Output the (X, Y) coordinate of the center of the cell containing the given text.  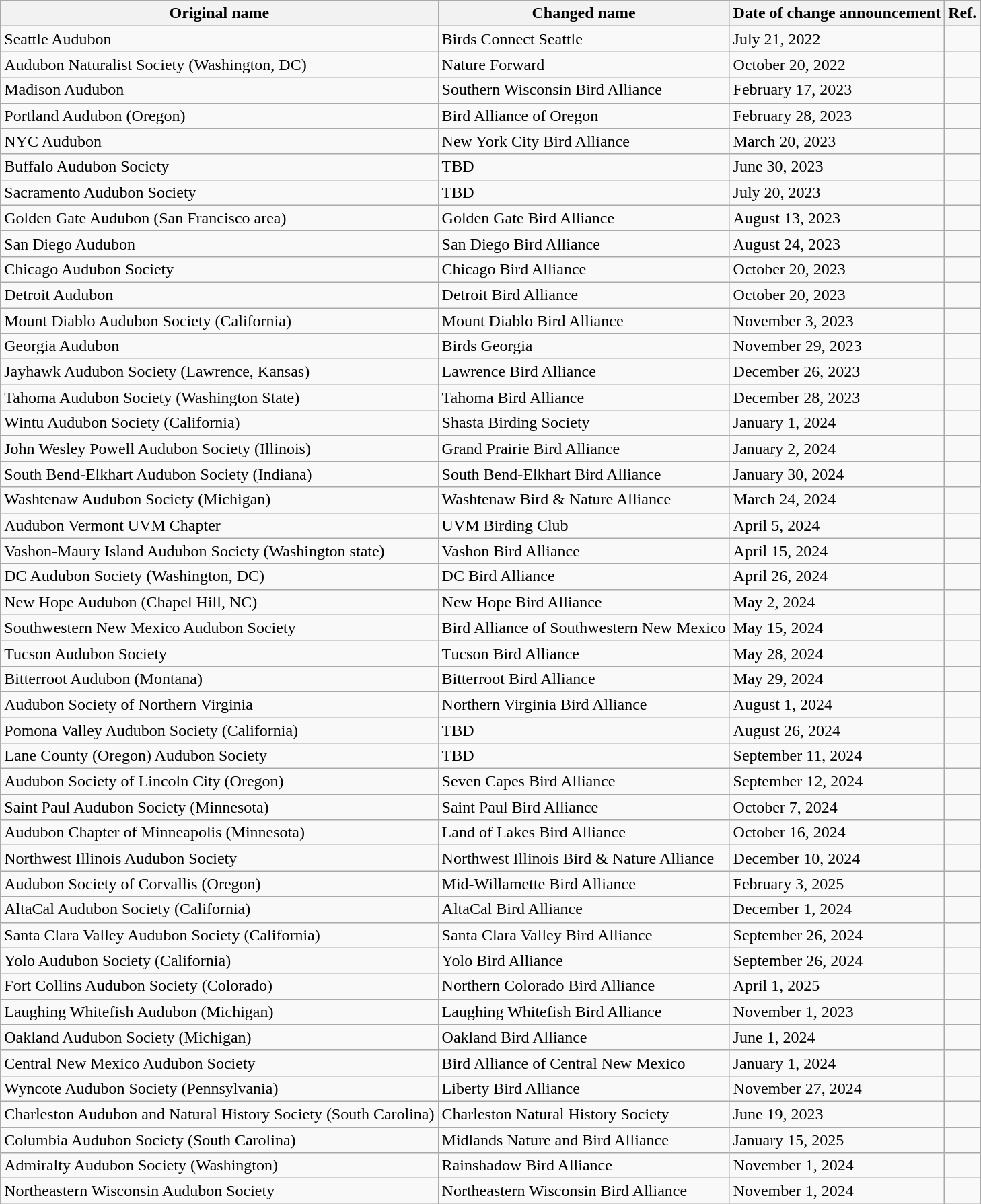
August 1, 2024 (837, 704)
Lawrence Bird Alliance (584, 372)
New Hope Bird Alliance (584, 602)
Sacramento Audubon Society (219, 192)
Chicago Audubon Society (219, 269)
Bitterroot Bird Alliance (584, 679)
Oakland Audubon Society (Michigan) (219, 1037)
UVM Birding Club (584, 525)
Audubon Naturalist Society (Washington, DC) (219, 65)
NYC Audubon (219, 141)
Washtenaw Audubon Society (Michigan) (219, 500)
Admiralty Audubon Society (Washington) (219, 1166)
August 26, 2024 (837, 730)
September 12, 2024 (837, 782)
November 27, 2024 (837, 1088)
Shasta Birding Society (584, 423)
May 2, 2024 (837, 602)
Ref. (962, 13)
August 13, 2023 (837, 218)
August 24, 2023 (837, 243)
September 11, 2024 (837, 756)
January 30, 2024 (837, 474)
March 24, 2024 (837, 500)
February 3, 2025 (837, 884)
June 30, 2023 (837, 167)
AltaCal Bird Alliance (584, 909)
Golden Gate Bird Alliance (584, 218)
Vashon-Maury Island Audubon Society (Washington state) (219, 551)
AltaCal Audubon Society (California) (219, 909)
Charleston Audubon and Natural History Society (South Carolina) (219, 1114)
Northeastern Wisconsin Audubon Society (219, 1191)
Charleston Natural History Society (584, 1114)
January 2, 2024 (837, 449)
June 1, 2024 (837, 1037)
Tahoma Bird Alliance (584, 398)
October 16, 2024 (837, 833)
Pomona Valley Audubon Society (California) (219, 730)
Northern Virginia Bird Alliance (584, 704)
Saint Paul Bird Alliance (584, 807)
DC Bird Alliance (584, 576)
Washtenaw Bird & Nature Alliance (584, 500)
Oakland Bird Alliance (584, 1037)
November 3, 2023 (837, 321)
Detroit Bird Alliance (584, 295)
Mount Diablo Audubon Society (California) (219, 321)
Audubon Chapter of Minneapolis (Minnesota) (219, 833)
Tucson Audubon Society (219, 653)
DC Audubon Society (Washington, DC) (219, 576)
Mount Diablo Bird Alliance (584, 321)
Detroit Audubon (219, 295)
Northern Colorado Bird Alliance (584, 986)
Liberty Bird Alliance (584, 1088)
Northeastern Wisconsin Bird Alliance (584, 1191)
February 28, 2023 (837, 116)
Buffalo Audubon Society (219, 167)
May 28, 2024 (837, 653)
Audubon Vermont UVM Chapter (219, 525)
December 28, 2023 (837, 398)
Audubon Society of Corvallis (Oregon) (219, 884)
South Bend-Elkhart Bird Alliance (584, 474)
San Diego Bird Alliance (584, 243)
Laughing Whitefish Bird Alliance (584, 1012)
Central New Mexico Audubon Society (219, 1063)
Mid-Willamette Bird Alliance (584, 884)
Grand Prairie Bird Alliance (584, 449)
November 1, 2023 (837, 1012)
Date of change announcement (837, 13)
February 17, 2023 (837, 90)
Land of Lakes Bird Alliance (584, 833)
Birds Connect Seattle (584, 39)
Bird Alliance of Southwestern New Mexico (584, 628)
Seven Capes Bird Alliance (584, 782)
July 21, 2022 (837, 39)
January 15, 2025 (837, 1140)
March 20, 2023 (837, 141)
Tahoma Audubon Society (Washington State) (219, 398)
Nature Forward (584, 65)
Rainshadow Bird Alliance (584, 1166)
Birds Georgia (584, 346)
South Bend-Elkhart Audubon Society (Indiana) (219, 474)
April 1, 2025 (837, 986)
Wintu Audubon Society (California) (219, 423)
Tucson Bird Alliance (584, 653)
October 20, 2022 (837, 65)
Portland Audubon (Oregon) (219, 116)
Santa Clara Valley Audubon Society (California) (219, 935)
May 15, 2024 (837, 628)
November 29, 2023 (837, 346)
December 26, 2023 (837, 372)
Bitterroot Audubon (Montana) (219, 679)
Bird Alliance of Oregon (584, 116)
New Hope Audubon (Chapel Hill, NC) (219, 602)
Southern Wisconsin Bird Alliance (584, 90)
April 5, 2024 (837, 525)
May 29, 2024 (837, 679)
Audubon Society of Northern Virginia (219, 704)
Golden Gate Audubon (San Francisco area) (219, 218)
Columbia Audubon Society (South Carolina) (219, 1140)
October 7, 2024 (837, 807)
Changed name (584, 13)
Laughing Whitefish Audubon (Michigan) (219, 1012)
December 1, 2024 (837, 909)
Seattle Audubon (219, 39)
Bird Alliance of Central New Mexico (584, 1063)
Vashon Bird Alliance (584, 551)
Southwestern New Mexico Audubon Society (219, 628)
Lane County (Oregon) Audubon Society (219, 756)
Fort Collins Audubon Society (Colorado) (219, 986)
New York City Bird Alliance (584, 141)
John Wesley Powell Audubon Society (Illinois) (219, 449)
Jayhawk Audubon Society (Lawrence, Kansas) (219, 372)
San Diego Audubon (219, 243)
Wyncote Audubon Society (Pennsylvania) (219, 1088)
Yolo Bird Alliance (584, 961)
April 15, 2024 (837, 551)
Original name (219, 13)
Chicago Bird Alliance (584, 269)
July 20, 2023 (837, 192)
Yolo Audubon Society (California) (219, 961)
April 26, 2024 (837, 576)
Northwest Illinois Audubon Society (219, 858)
Northwest Illinois Bird & Nature Alliance (584, 858)
Midlands Nature and Bird Alliance (584, 1140)
Georgia Audubon (219, 346)
December 10, 2024 (837, 858)
Madison Audubon (219, 90)
Saint Paul Audubon Society (Minnesota) (219, 807)
Santa Clara Valley Bird Alliance (584, 935)
Audubon Society of Lincoln City (Oregon) (219, 782)
June 19, 2023 (837, 1114)
